Scan for the cell matching the given text and deliver its [X, Y] coordinate at center. 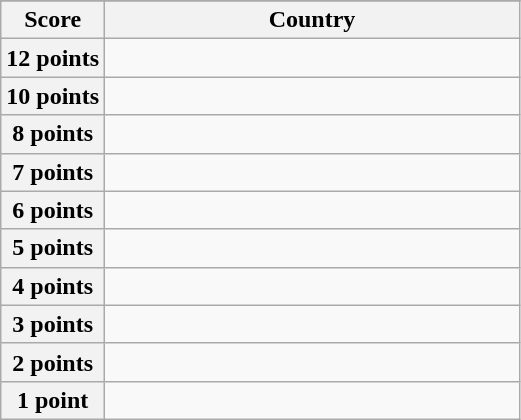
Score [53, 20]
1 point [53, 400]
4 points [53, 286]
8 points [53, 134]
3 points [53, 324]
Country [312, 20]
7 points [53, 172]
2 points [53, 362]
10 points [53, 96]
6 points [53, 210]
5 points [53, 248]
12 points [53, 58]
